For the text-containing cell, return its midpoint in [X, Y] coordinate format. 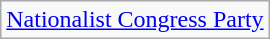
Nationalist Congress Party [135, 20]
